Scan for the cell matching the given text and deliver its [X, Y] coordinate at center. 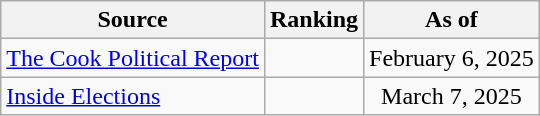
Inside Elections [133, 96]
As of [452, 20]
Source [133, 20]
February 6, 2025 [452, 58]
The Cook Political Report [133, 58]
March 7, 2025 [452, 96]
Ranking [314, 20]
